Return (x, y) of the center of cell containing provided text 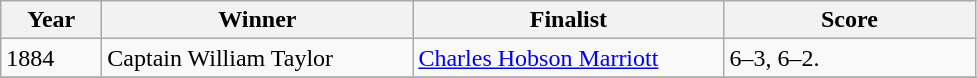
1884 (52, 58)
6–3, 6–2. (850, 58)
Year (52, 20)
Captain William Taylor (258, 58)
Finalist (568, 20)
Charles Hobson Marriott (568, 58)
Winner (258, 20)
Score (850, 20)
